Locate the cell with the specified text and output its [x, y] center coordinate. 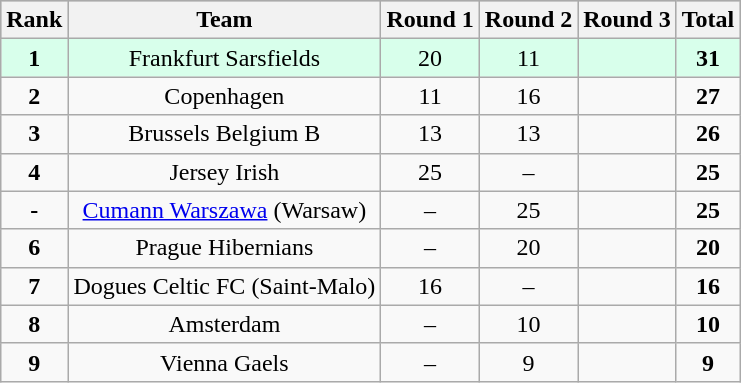
Amsterdam [224, 324]
Round 3 [627, 20]
4 [34, 172]
Rank [34, 20]
Vienna Gaels [224, 362]
7 [34, 286]
Round 1 [430, 20]
Dogues Celtic FC (Saint-Malo) [224, 286]
Cumann Warszawa (Warsaw) [224, 210]
27 [708, 96]
Copenhagen [224, 96]
Prague Hibernians [224, 248]
3 [34, 134]
Team [224, 20]
- [34, 210]
31 [708, 58]
1 [34, 58]
2 [34, 96]
26 [708, 134]
Round 2 [528, 20]
Frankfurt Sarsfields [224, 58]
6 [34, 248]
Jersey Irish [224, 172]
8 [34, 324]
Brussels Belgium B [224, 134]
Total [708, 20]
